Provide the [x, y] coordinate of the cell's center where the given text is located.  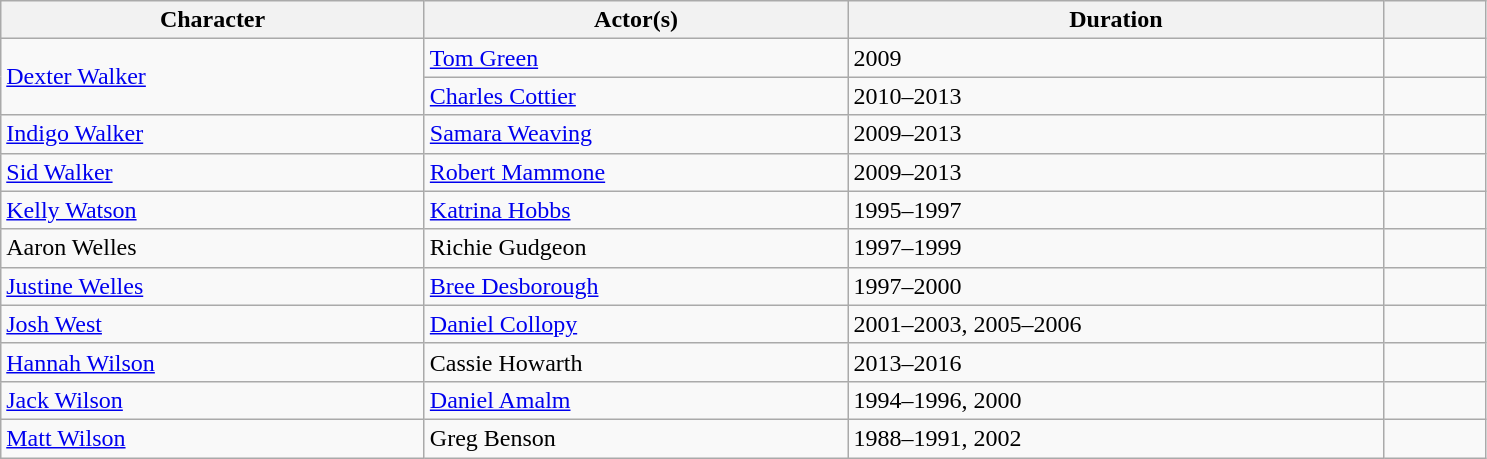
Richie Gudgeon [636, 248]
Justine Welles [213, 286]
2010–2013 [1116, 96]
2009 [1116, 58]
Jack Wilson [213, 400]
Cassie Howarth [636, 362]
Josh West [213, 324]
Sid Walker [213, 172]
Katrina Hobbs [636, 210]
1988–1991, 2002 [1116, 438]
Charles Cottier [636, 96]
Samara Weaving [636, 134]
1997–2000 [1116, 286]
Dexter Walker [213, 77]
2001–2003, 2005–2006 [1116, 324]
Tom Green [636, 58]
Hannah Wilson [213, 362]
2013–2016 [1116, 362]
Duration [1116, 20]
Kelly Watson [213, 210]
Aaron Welles [213, 248]
Daniel Amalm [636, 400]
Bree Desborough [636, 286]
Greg Benson [636, 438]
Matt Wilson [213, 438]
1994–1996, 2000 [1116, 400]
Robert Mammone [636, 172]
1997–1999 [1116, 248]
1995–1997 [1116, 210]
Daniel Collopy [636, 324]
Character [213, 20]
Indigo Walker [213, 134]
Actor(s) [636, 20]
